Scan for the cell matching the given text and deliver its (X, Y) coordinate at center. 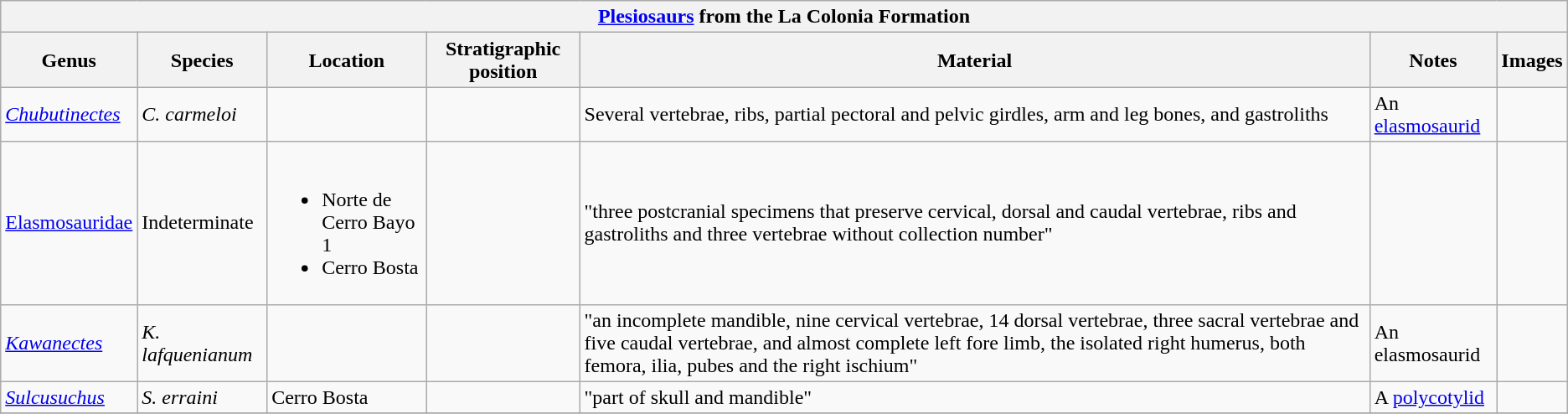
Images (1532, 60)
Species (203, 60)
C. carmeloi (203, 114)
Several vertebrae, ribs, partial pectoral and pelvic girdles, arm and leg bones, and gastroliths (975, 114)
Material (975, 60)
"part of skull and mandible" (975, 397)
Plesiosaurs from the La Colonia Formation (784, 17)
Norte de Cerro Bayo 1Cerro Bosta (347, 223)
K. lafquenianum (203, 343)
Location (347, 60)
Cerro Bosta (347, 397)
Stratigraphic position (503, 60)
Genus (69, 60)
Indeterminate (203, 223)
Elasmosauridae (69, 223)
"three postcranial specimens that preserve cervical, dorsal and caudal vertebrae, ribs and gastroliths and three vertebrae without collection number" (975, 223)
Sulcusuchus (69, 397)
Kawanectes (69, 343)
S. erraini (203, 397)
A polycotylid (1433, 397)
Notes (1433, 60)
Chubutinectes (69, 114)
